Return the [X, Y] coordinate for the center point of the cell that contains the specified text.  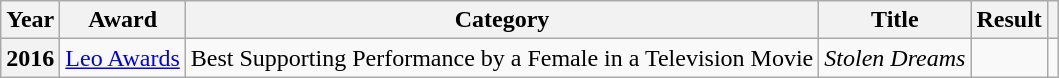
Stolen Dreams [895, 58]
Best Supporting Performance by a Female in a Television Movie [502, 58]
Category [502, 20]
Award [123, 20]
Result [1009, 20]
Leo Awards [123, 58]
Title [895, 20]
2016 [30, 58]
Year [30, 20]
